Return the [X, Y] coordinate for the center point of the cell that contains the specified text.  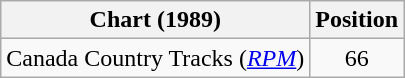
66 [357, 58]
Canada Country Tracks (RPM) [156, 58]
Position [357, 20]
Chart (1989) [156, 20]
